Identify which cell holds the provided text, then report its [X, Y] central coordinate. 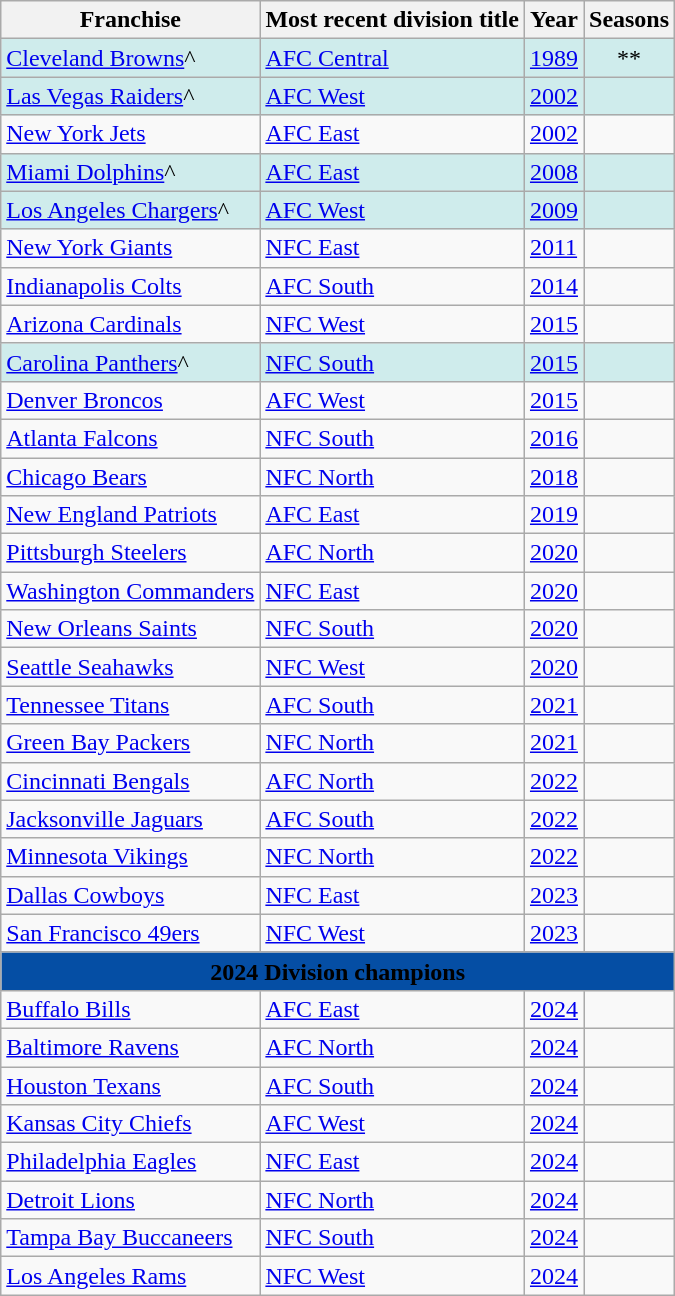
Kansas City Chiefs [130, 1124]
1989 [554, 58]
Year [554, 20]
New England Patriots [130, 515]
2016 [554, 438]
** [630, 58]
San Francisco 49ers [130, 933]
Most recent division title [392, 20]
New Orleans Saints [130, 629]
Los Angeles Rams [130, 1276]
Baltimore Ravens [130, 1047]
2018 [554, 477]
2024 Division champions [338, 971]
Detroit Lions [130, 1200]
Minnesota Vikings [130, 857]
Seasons [630, 20]
Las Vegas Raiders^ [130, 96]
Los Angeles Chargers^ [130, 210]
Cleveland Browns^ [130, 58]
Indianapolis Colts [130, 286]
2019 [554, 515]
Franchise [130, 20]
Seattle Seahawks [130, 667]
Denver Broncos [130, 400]
Washington Commanders [130, 591]
Dallas Cowboys [130, 895]
Houston Texans [130, 1085]
Green Bay Packers [130, 743]
Miami Dolphins^ [130, 172]
Pittsburgh Steelers [130, 553]
Philadelphia Eagles [130, 1162]
Tampa Bay Buccaneers [130, 1238]
New York Giants [130, 248]
Jacksonville Jaguars [130, 819]
Carolina Panthers^ [130, 362]
2008 [554, 172]
Chicago Bears [130, 477]
New York Jets [130, 134]
AFC Central [392, 58]
Buffalo Bills [130, 1009]
2009 [554, 210]
2014 [554, 286]
Tennessee Titans [130, 705]
Cincinnati Bengals [130, 781]
Arizona Cardinals [130, 324]
Atlanta Falcons [130, 438]
2011 [554, 248]
